Provide the (x, y) coordinate of the cell's center where the given text is located.  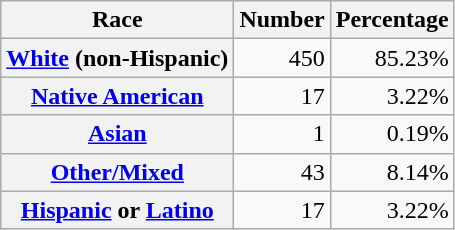
Number (282, 20)
Asian (118, 134)
43 (282, 172)
Native American (118, 96)
450 (282, 58)
Race (118, 20)
1 (282, 134)
White (non-Hispanic) (118, 58)
Percentage (392, 20)
Other/Mixed (118, 172)
Hispanic or Latino (118, 210)
0.19% (392, 134)
8.14% (392, 172)
85.23% (392, 58)
